Capture the cell that displays the provided text and extract its (X, Y) central coordinate. 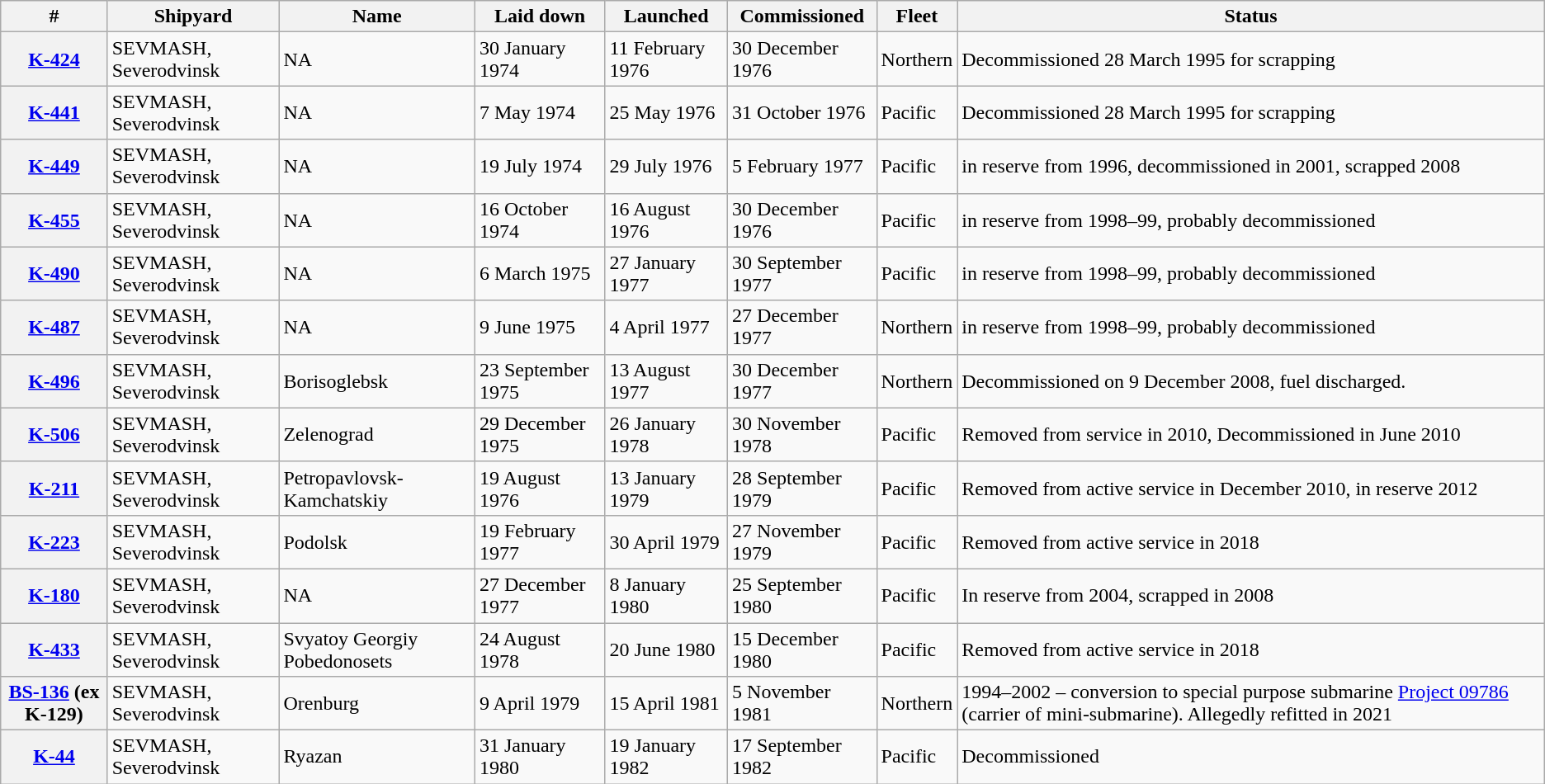
K-455 (54, 220)
16 August 1976 (667, 220)
K-211 (54, 489)
9 April 1979 (540, 703)
17 September 1982 (802, 758)
in reserve from 1996, decommissioned in 2001, scrapped 2008 (1251, 167)
K-490 (54, 274)
K-180 (54, 596)
30 December 1977 (802, 381)
5 November 1981 (802, 703)
24 August 1978 (540, 649)
Shipyard (193, 17)
Status (1251, 17)
28 September 1979 (802, 489)
K-44 (54, 758)
20 June 1980 (667, 649)
25 September 1980 (802, 596)
15 April 1981 (667, 703)
Launched (667, 17)
26 January 1978 (667, 434)
Borisoglebsk (376, 381)
15 December 1980 (802, 649)
# (54, 17)
Commissioned (802, 17)
Laid down (540, 17)
K-433 (54, 649)
27 January 1977 (667, 274)
19 August 1976 (540, 489)
Podolsk (376, 541)
29 July 1976 (667, 167)
29 December 1975 (540, 434)
19 February 1977 (540, 541)
30 January 1974 (540, 59)
30 November 1978 (802, 434)
K-496 (54, 381)
9 June 1975 (540, 327)
BS-136 (ex K-129) (54, 703)
6 March 1975 (540, 274)
8 January 1980 (667, 596)
K-449 (54, 167)
23 September 1975 (540, 381)
K-441 (54, 112)
11 February 1976 (667, 59)
13 August 1977 (667, 381)
1994–2002 – conversion to special purpose submarine Project 09786 (carrier of mini-submarine). Allegedly refitted in 2021 (1251, 703)
27 November 1979 (802, 541)
Orenburg (376, 703)
In reserve from 2004, scrapped in 2008 (1251, 596)
K-487 (54, 327)
K-424 (54, 59)
13 January 1979 (667, 489)
Svyatoy Georgiy Pobedonosets (376, 649)
31 October 1976 (802, 112)
30 April 1979 (667, 541)
Name (376, 17)
K-223 (54, 541)
Fleet (917, 17)
19 January 1982 (667, 758)
31 January 1980 (540, 758)
7 May 1974 (540, 112)
Removed from service in 2010, Decommissioned in June 2010 (1251, 434)
Zelenograd (376, 434)
30 September 1977 (802, 274)
Ryazan (376, 758)
16 October 1974 (540, 220)
K-506 (54, 434)
4 April 1977 (667, 327)
Decommissioned on 9 December 2008, fuel discharged. (1251, 381)
25 May 1976 (667, 112)
Decommissioned (1251, 758)
5 February 1977 (802, 167)
19 July 1974 (540, 167)
Removed from active service in December 2010, in reserve 2012 (1251, 489)
Petropavlovsk-Kamchatskiy (376, 489)
